Identify which cell holds the provided text, then report its [X, Y] central coordinate. 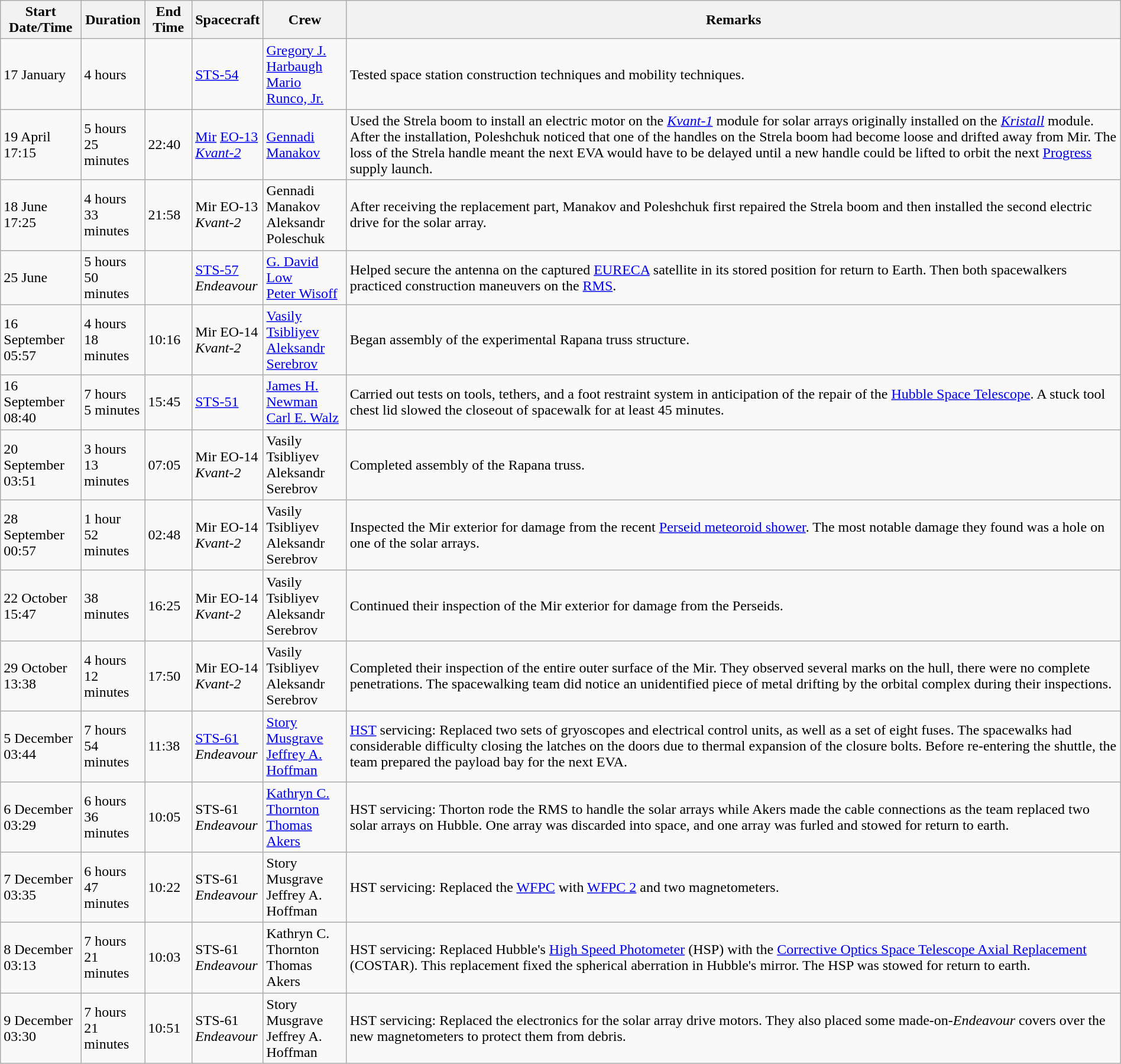
Continued their inspection of the Mir exterior for damage from the Perseids. [733, 606]
22:40 [169, 144]
16 September08:40 [41, 402]
5 December03:44 [41, 746]
Began assembly of the experimental Rapana truss structure. [733, 339]
6 hours47 minutes [113, 887]
29 October13:38 [41, 675]
17 January [41, 75]
4 hours18 minutes [113, 339]
Duration [113, 20]
6 hours36 minutes [113, 817]
10:05 [169, 817]
4 hours [113, 75]
8 December03:13 [41, 958]
15:45 [169, 402]
STS-57Endeavour [228, 277]
7 hours5 minutes [113, 402]
25 June [41, 277]
4 hours33 minutes [113, 215]
G. David LowPeter Wisoff [305, 277]
HST servicing: Replaced the WFPC with WFPC 2 and two magnetometers. [733, 887]
38 minutes [113, 606]
16 September05:57 [41, 339]
07:05 [169, 465]
Gennadi ManakovAleksandr Poleschuk [305, 215]
18 June17:25 [41, 215]
James H. NewmanCarl E. Walz [305, 402]
5 hours25 minutes [113, 144]
28 September00:57 [41, 535]
10:16 [169, 339]
20 September03:51 [41, 465]
10:22 [169, 887]
16:25 [169, 606]
Completed assembly of the Rapana truss. [733, 465]
02:48 [169, 535]
10:51 [169, 1028]
3 hours13 minutes [113, 465]
6 December03:29 [41, 817]
21:58 [169, 215]
5 hours50 minutes [113, 277]
Gregory J. HarbaughMario Runco, Jr. [305, 75]
End Time [169, 20]
22 October15:47 [41, 606]
10:03 [169, 958]
Crew [305, 20]
7 hours54 minutes [113, 746]
Remarks [733, 20]
Start Date/Time [41, 20]
11:38 [169, 746]
4 hours12 minutes [113, 675]
9 December03:30 [41, 1028]
7 December03:35 [41, 887]
17:50 [169, 675]
Gennadi Manakov [305, 144]
Spacecraft [228, 20]
19 April17:15 [41, 144]
Tested space station construction techniques and mobility techniques. [733, 75]
STS-51 [228, 402]
1 hour52 minutes [113, 535]
STS-54 [228, 75]
